Extract the [x, y] coordinate from the center of the cell holding the provided text.  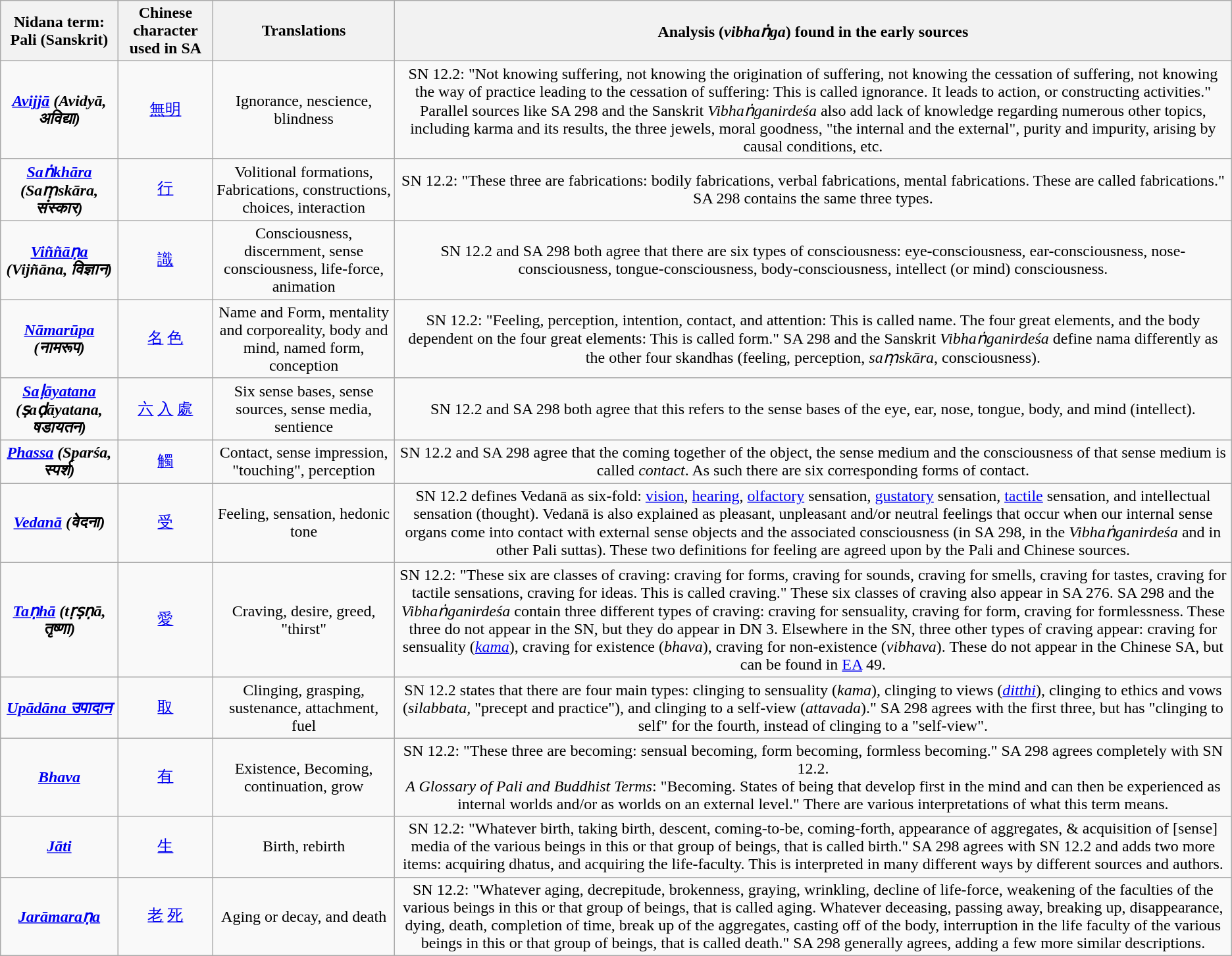
Jarāmaraṇa [59, 916]
受 [166, 523]
Nidana term: Pali (Sanskrit) [59, 31]
Ignorance, nescience, blindness [304, 110]
名 色 [166, 338]
取 [166, 708]
Contact, sense impression, "touching", perception [304, 462]
Taṇhā (tṛṣṇā, तृष्णा) [59, 620]
Translations [304, 31]
Name and Form, mentality and corporeality, body and mind, named form, conception [304, 338]
Nāmarūpa (नामरूप) [59, 338]
Saṅkhāra (Saṃskāra, संस्कार) [59, 190]
Birth, rebirth [304, 847]
Craving, desire, greed, "thirst" [304, 620]
生 [166, 847]
Existence, Becoming, continuation, grow [304, 777]
Feeling, sensation, hedonic tone [304, 523]
識 [166, 259]
SN 12.2 and SA 298 both agree that this refers to the sense bases of the eye, ear, nose, tongue, body, and mind (intellect). [813, 410]
觸 [166, 462]
Bhava [59, 777]
Analysis (vibhaṅga) found in the early sources [813, 31]
Viññāṇa (Vijñāna, विज्ञान) [59, 259]
Volitional formations, Fabrications, constructions, choices, interaction [304, 190]
Six sense bases, sense sources, sense media, sentience [304, 410]
Upādāna उपादान [59, 708]
有 [166, 777]
無明 [166, 110]
Vedanā (वेदना) [59, 523]
Consciousness, discernment, sense consciousness, life-force, animation [304, 259]
Jāti [59, 847]
六 入 處 [166, 410]
Phassa (Sparśa, स्पर्श) [59, 462]
愛 [166, 620]
Clinging, grasping, sustenance, attachment, fuel [304, 708]
Saḷāyatana (ṣaḍāyatana, षडायतन) [59, 410]
Avijjā (Avidyā, अविद्या) [59, 110]
Chinese character used in SA [166, 31]
老 死 [166, 916]
行 [166, 190]
Aging or decay, and death [304, 916]
